From the cell containing the given text, extract its center point as [x, y] coordinate. 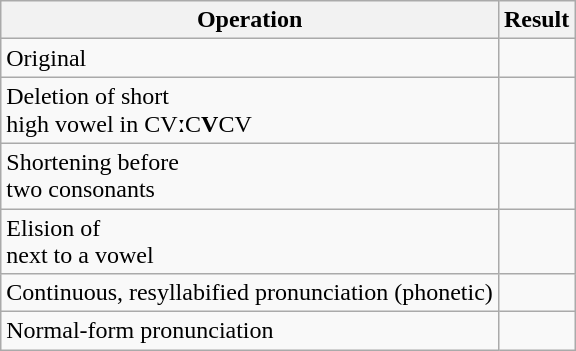
Deletion of shorthigh vowel in CVːCVCV [250, 110]
Continuous, resyllabified pronunciation (phonetic) [250, 293]
Normal-form pronunciation [250, 331]
Operation [250, 20]
Result [536, 20]
Original [250, 58]
Elision of next to a vowel [250, 240]
Shortening beforetwo consonants [250, 176]
